Pinpoint the cell where the given text exists, returning its [x, y] midpoint coordinate. 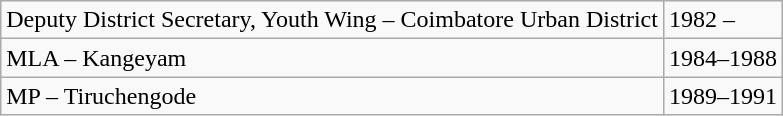
1982 – [722, 20]
1984–1988 [722, 58]
Deputy District Secretary, Youth Wing – Coimbatore Urban District [332, 20]
1989–1991 [722, 96]
MLA – Kangeyam [332, 58]
MP – Tiruchengode [332, 96]
